Identify which cell holds the provided text, then report its [x, y] central coordinate. 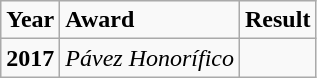
Result [278, 20]
2017 [30, 58]
Award [150, 20]
Year [30, 20]
Pávez Honorífico [150, 58]
